Return the [X, Y] coordinate for the center point of the cell that contains the specified text.  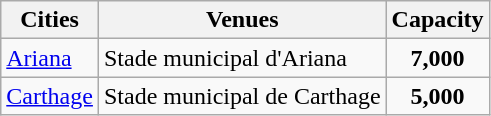
Cities [50, 20]
Venues [242, 20]
5,000 [438, 96]
Ariana [50, 58]
7,000 [438, 58]
Stade municipal d'Ariana [242, 58]
Stade municipal de Carthage [242, 96]
Carthage [50, 96]
Capacity [438, 20]
